Output the [x, y] coordinate of the center of the cell containing the given text.  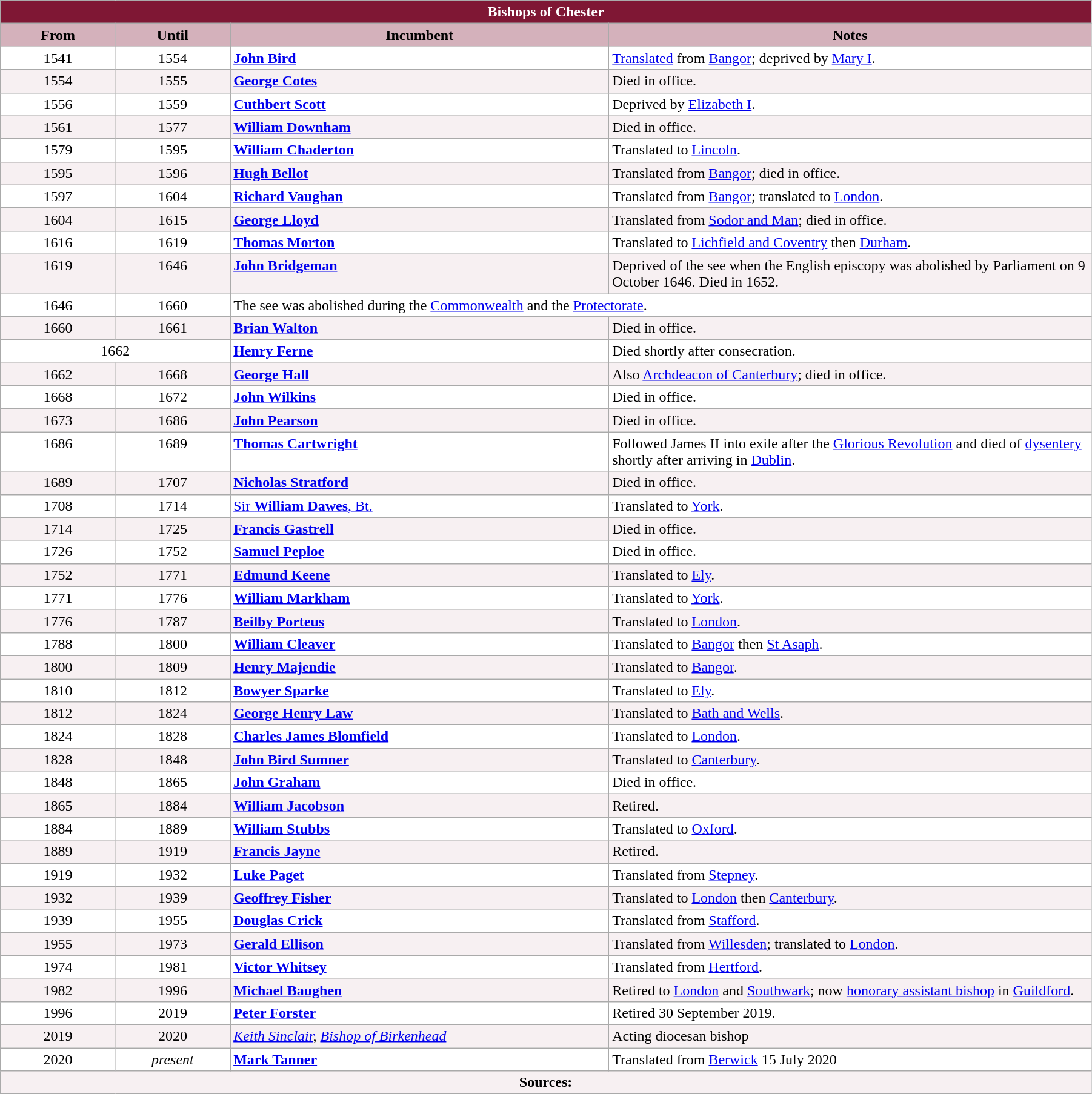
present [172, 1059]
Translated from Stafford. [850, 921]
Translated to Bangor then St Asaph. [850, 644]
Also Archdeacon of Canterbury; died in office. [850, 374]
Acting diocesan bishop [850, 1036]
1787 [172, 621]
1579 [58, 150]
Thomas Morton [419, 242]
Translated to Bath and Wells. [850, 714]
1541 [58, 58]
Henry Majendie [419, 667]
Translated from Bangor; translated to London. [850, 196]
1973 [172, 944]
Thomas Cartwright [419, 452]
John Bird Sumner [419, 760]
Geoffrey Fisher [419, 898]
The see was abolished during the Commonwealth and the Protectorate. [661, 305]
1559 [172, 104]
Keith Sinclair, Bishop of Birkenhead [419, 1036]
William Jacobson [419, 806]
Died shortly after consecration. [850, 351]
Brian Walton [419, 328]
Edmund Keene [419, 575]
Translated from Hertford. [850, 967]
Translated to Oxford. [850, 829]
Translated from Berwick 15 July 2020 [850, 1059]
Nicholas Stratford [419, 483]
Translated from Bangor; died in office. [850, 173]
1982 [58, 990]
1556 [58, 104]
John Wilkins [419, 397]
Followed James II into exile after the Glorious Revolution and died of dysentery shortly after arriving in Dublin. [850, 452]
Retired to London and Southwark; now honorary assistant bishop in Guildford. [850, 990]
1788 [58, 644]
William Stubbs [419, 829]
1577 [172, 127]
William Cleaver [419, 644]
Sources: [546, 1082]
1974 [58, 967]
Michael Baughen [419, 990]
Translated to Bangor. [850, 667]
Bowyer Sparke [419, 690]
Translated to Canterbury. [850, 760]
Until [172, 35]
1661 [172, 328]
Charles James Blomfield [419, 737]
William Markham [419, 598]
Richard Vaughan [419, 196]
1672 [172, 397]
Translated from Willesden; translated to London. [850, 944]
1555 [172, 81]
1725 [172, 529]
1561 [58, 127]
Deprived by Elizabeth I. [850, 104]
Translated from Sodor and Man; died in office. [850, 219]
William Downham [419, 127]
Francis Gastrell [419, 529]
Translated to London then Canterbury. [850, 898]
Luke Paget [419, 875]
George Henry Law [419, 714]
Incumbent [419, 35]
From [58, 35]
George Cotes [419, 81]
1810 [58, 690]
Translated to Lichfield and Coventry then Durham. [850, 242]
George Lloyd [419, 219]
Peter Forster [419, 1013]
Deprived of the see when the English episcopy was abolished by Parliament on 9 October 1646. Died in 1652. [850, 274]
William Chaderton [419, 150]
John Graham [419, 783]
Victor Whitsey [419, 967]
Hugh Bellot [419, 173]
Translated from Stepney. [850, 875]
John Bridgeman [419, 274]
Francis Jayne [419, 852]
Cuthbert Scott [419, 104]
1616 [58, 242]
Translated to Lincoln. [850, 150]
1708 [58, 506]
John Pearson [419, 420]
Notes [850, 35]
Henry Ferne [419, 351]
Bishops of Chester [546, 12]
1726 [58, 552]
Retired 30 September 2019. [850, 1013]
1615 [172, 219]
1981 [172, 967]
Samuel Peploe [419, 552]
George Hall [419, 374]
1596 [172, 173]
Douglas Crick [419, 921]
Mark Tanner [419, 1059]
Translated from Bangor; deprived by Mary I. [850, 58]
John Bird [419, 58]
Gerald Ellison [419, 944]
Sir William Dawes, Bt. [419, 506]
Beilby Porteus [419, 621]
1673 [58, 420]
1597 [58, 196]
1707 [172, 483]
1809 [172, 667]
